For the text-containing cell, return its midpoint in [X, Y] coordinate format. 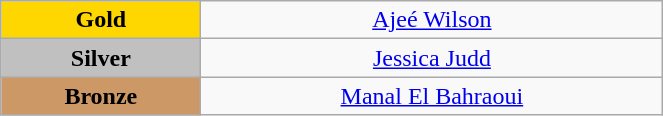
Silver [101, 58]
Bronze [101, 96]
Manal El Bahraoui [432, 96]
Gold [101, 20]
Jessica Judd [432, 58]
Ajeé Wilson [432, 20]
